Scan for the cell matching the given text and deliver its (x, y) coordinate at center. 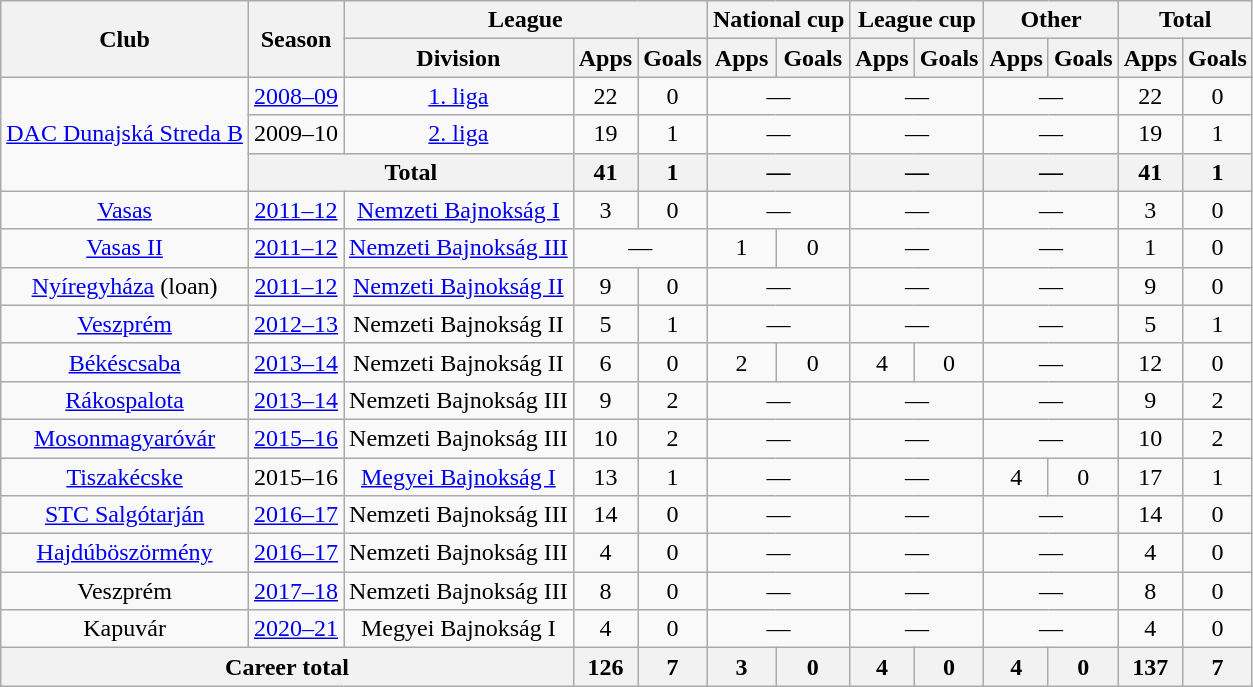
Mosonmagyaróvár (125, 438)
Tiszakécske (125, 477)
Vasas (125, 210)
6 (605, 362)
Nemzeti Bajnokság I (459, 210)
Vasas II (125, 248)
2008–09 (296, 96)
Rákospalota (125, 400)
2. liga (459, 134)
DAC Dunajská Streda B (125, 134)
National cup (778, 20)
12 (1150, 362)
126 (605, 667)
League cup (917, 20)
Békéscsaba (125, 362)
137 (1150, 667)
17 (1150, 477)
Hajdúböszörmény (125, 553)
13 (605, 477)
Kapuvár (125, 629)
Division (459, 58)
League (526, 20)
Career total (287, 667)
2009–10 (296, 134)
Nyíregyháza (loan) (125, 286)
1. liga (459, 96)
Other (1051, 20)
2020–21 (296, 629)
2017–18 (296, 591)
2012–13 (296, 324)
STC Salgótarján (125, 515)
Club (125, 39)
Season (296, 39)
